Return (x, y) of the center of cell containing provided text 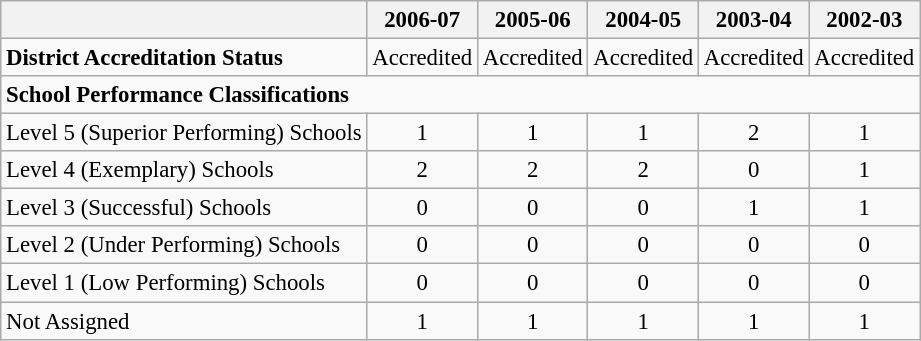
2004-05 (644, 20)
2006-07 (422, 20)
2002-03 (864, 20)
Level 4 (Exemplary) Schools (184, 170)
Level 5 (Superior Performing) Schools (184, 133)
Level 2 (Under Performing) Schools (184, 245)
School Performance Classifications (460, 95)
2005-06 (532, 20)
Not Assigned (184, 321)
District Accreditation Status (184, 58)
2003-04 (754, 20)
Level 3 (Successful) Schools (184, 208)
Level 1 (Low Performing) Schools (184, 283)
